For the text-containing cell, return its midpoint in [X, Y] coordinate format. 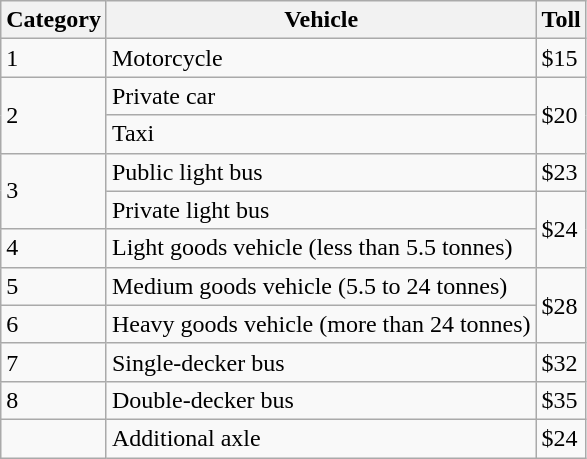
5 [54, 286]
6 [54, 324]
Heavy goods vehicle (more than 24 tonnes) [321, 324]
Private light bus [321, 210]
3 [54, 191]
4 [54, 248]
8 [54, 400]
Single-decker bus [321, 362]
7 [54, 362]
$23 [561, 172]
2 [54, 115]
Public light bus [321, 172]
$32 [561, 362]
Motorcycle [321, 58]
$28 [561, 305]
Private car [321, 96]
$35 [561, 400]
Medium goods vehicle (5.5 to 24 tonnes) [321, 286]
$20 [561, 115]
1 [54, 58]
Taxi [321, 134]
$15 [561, 58]
Light goods vehicle (less than 5.5 tonnes) [321, 248]
Double-decker bus [321, 400]
Category [54, 20]
Toll [561, 20]
Additional axle [321, 438]
Vehicle [321, 20]
